Return [X, Y] of the center of cell containing provided text 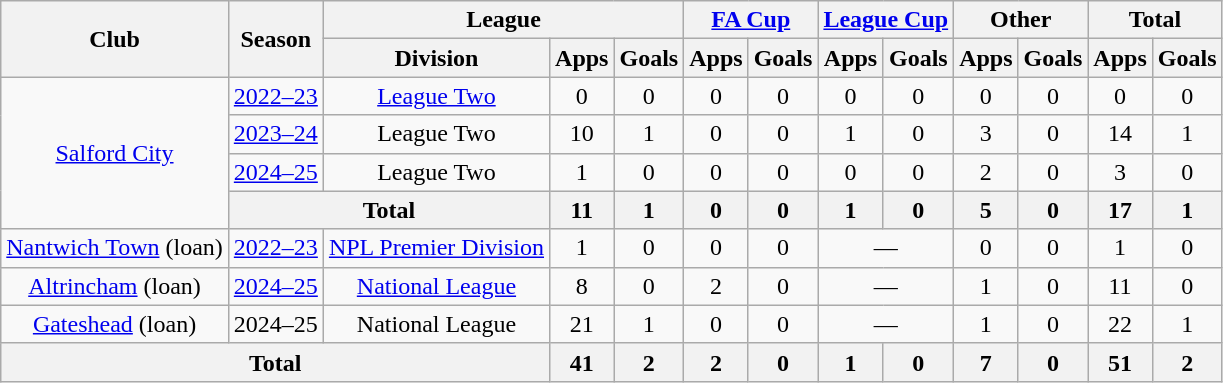
Season [276, 39]
7 [986, 362]
League [503, 20]
Altrincham (loan) [115, 286]
8 [582, 286]
League Cup [886, 20]
Gateshead (loan) [115, 324]
Nantwich Town (loan) [115, 248]
2023–24 [276, 134]
NPL Premier Division [436, 248]
10 [582, 134]
51 [1120, 362]
Other [1021, 20]
FA Cup [751, 20]
Division [436, 58]
Club [115, 39]
17 [1120, 210]
5 [986, 210]
22 [1120, 324]
21 [582, 324]
Salford City [115, 153]
41 [582, 362]
14 [1120, 134]
